Output the (x, y) coordinate of the center of the cell containing the given text.  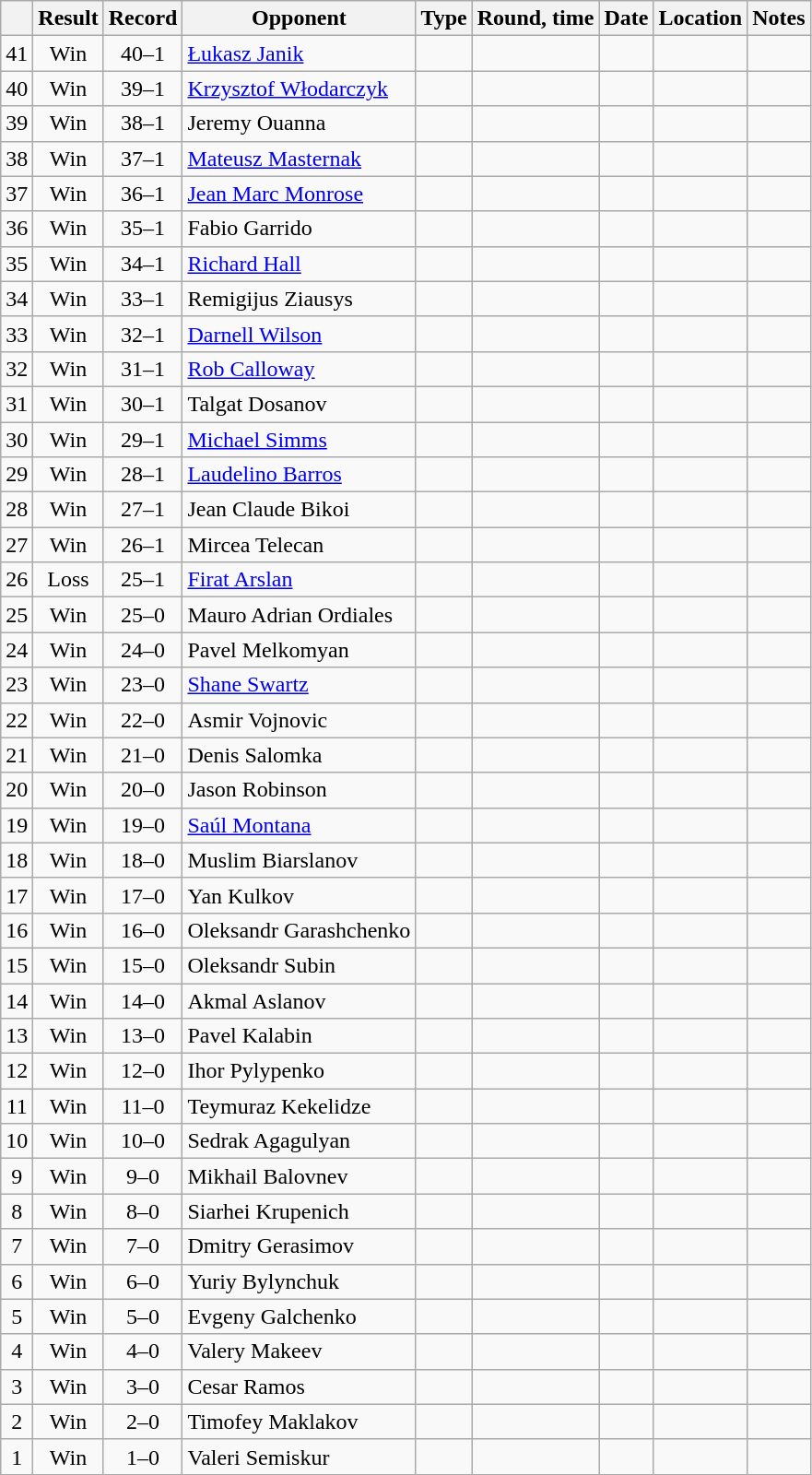
Evgeny Galchenko (299, 1316)
Fabio Garrido (299, 229)
Sedrak Agagulyan (299, 1141)
15–0 (143, 965)
32 (17, 369)
37 (17, 194)
39–1 (143, 88)
33 (17, 334)
18–0 (143, 860)
Pavel Kalabin (299, 1036)
Laudelino Barros (299, 475)
28 (17, 510)
26 (17, 580)
20–0 (143, 790)
15 (17, 965)
Richard Hall (299, 264)
Akmal Aslanov (299, 1000)
18 (17, 860)
25–1 (143, 580)
29–1 (143, 440)
Jean Claude Bikoi (299, 510)
40 (17, 88)
19–0 (143, 825)
10–0 (143, 1141)
25 (17, 615)
35 (17, 264)
17 (17, 895)
Shane Swartz (299, 685)
8–0 (143, 1211)
30–1 (143, 404)
22 (17, 720)
Pavel Melkomyan (299, 650)
35–1 (143, 229)
31 (17, 404)
9–0 (143, 1176)
9 (17, 1176)
36–1 (143, 194)
19 (17, 825)
16 (17, 930)
Siarhei Krupenich (299, 1211)
1–0 (143, 1457)
Mateusz Masternak (299, 159)
7–0 (143, 1246)
4 (17, 1351)
37–1 (143, 159)
Talgat Dosanov (299, 404)
Asmir Vojnovic (299, 720)
Notes (779, 18)
Darnell Wilson (299, 334)
13 (17, 1036)
Valery Makeev (299, 1351)
11–0 (143, 1106)
24–0 (143, 650)
22–0 (143, 720)
6 (17, 1281)
11 (17, 1106)
28–1 (143, 475)
Yuriy Bylynchuk (299, 1281)
Record (143, 18)
30 (17, 440)
34–1 (143, 264)
Denis Salomka (299, 755)
40–1 (143, 53)
29 (17, 475)
Valeri Semiskur (299, 1457)
Mircea Telecan (299, 545)
23–0 (143, 685)
25–0 (143, 615)
33–1 (143, 299)
Cesar Ramos (299, 1386)
21 (17, 755)
10 (17, 1141)
Opponent (299, 18)
Mauro Adrian Ordiales (299, 615)
Teymuraz Kekelidze (299, 1106)
Dmitry Gerasimov (299, 1246)
Ihor Pylypenko (299, 1071)
27–1 (143, 510)
23 (17, 685)
4–0 (143, 1351)
2 (17, 1422)
32–1 (143, 334)
12–0 (143, 1071)
5 (17, 1316)
3 (17, 1386)
Michael Simms (299, 440)
36 (17, 229)
21–0 (143, 755)
Timofey Maklakov (299, 1422)
38 (17, 159)
Result (68, 18)
Saúl Montana (299, 825)
1 (17, 1457)
Remigijus Ziausys (299, 299)
Jason Robinson (299, 790)
6–0 (143, 1281)
Round, time (535, 18)
20 (17, 790)
Jean Marc Monrose (299, 194)
Date (627, 18)
Muslim Biarslanov (299, 860)
8 (17, 1211)
14–0 (143, 1000)
Mikhail Balovnev (299, 1176)
Yan Kulkov (299, 895)
Location (700, 18)
27 (17, 545)
Loss (68, 580)
12 (17, 1071)
Jeremy Ouanna (299, 124)
Oleksandr Garashchenko (299, 930)
14 (17, 1000)
26–1 (143, 545)
2–0 (143, 1422)
34 (17, 299)
5–0 (143, 1316)
17–0 (143, 895)
Łukasz Janik (299, 53)
Oleksandr Subin (299, 965)
13–0 (143, 1036)
16–0 (143, 930)
Rob Calloway (299, 369)
7 (17, 1246)
38–1 (143, 124)
3–0 (143, 1386)
Krzysztof Włodarczyk (299, 88)
41 (17, 53)
Type (444, 18)
Firat Arslan (299, 580)
31–1 (143, 369)
24 (17, 650)
39 (17, 124)
